For the text-containing cell, return its midpoint in (X, Y) coordinate format. 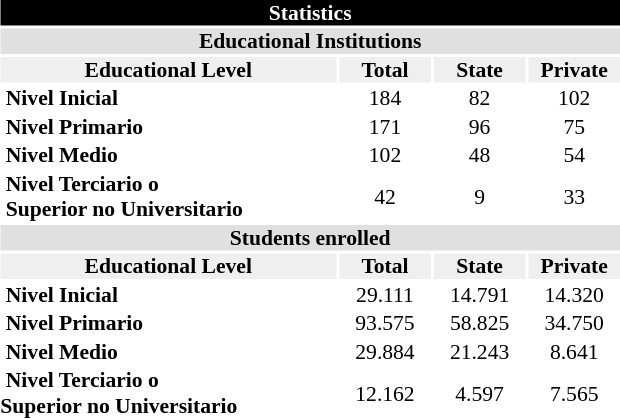
8.641 (574, 352)
9 (480, 196)
Nivel Terciario o Superior no Universitario (168, 196)
14.320 (574, 295)
96 (480, 127)
29.111 (385, 295)
54 (574, 155)
58.825 (480, 323)
29.884 (385, 352)
184 (385, 99)
33 (574, 196)
34.750 (574, 323)
82 (480, 99)
93.575 (385, 323)
171 (385, 127)
Students enrolled (310, 238)
Statistics (310, 13)
42 (385, 196)
48 (480, 155)
14.791 (480, 295)
Educational Institutions (310, 41)
21.243 (480, 352)
75 (574, 127)
